Find where the given text appears and provide that cell's center as (X, Y) coordinate. 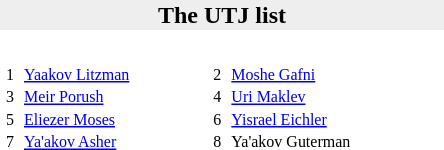
2 (220, 74)
Eliezer Moses (115, 120)
6 (220, 120)
Meir Porush (115, 97)
Yisrael Eichler (335, 120)
Moshe Gafni (335, 74)
3 (12, 97)
1 (12, 74)
Uri Maklev (335, 97)
5 (12, 120)
4 (220, 97)
Yaakov Litzman (115, 74)
The UTJ list (222, 15)
